Pinpoint the cell where the given text exists, returning its [X, Y] midpoint coordinate. 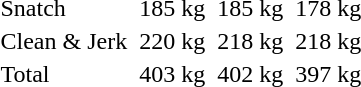
218 kg [250, 41]
220 kg [172, 41]
